Identify which cell holds the provided text, then report its [x, y] central coordinate. 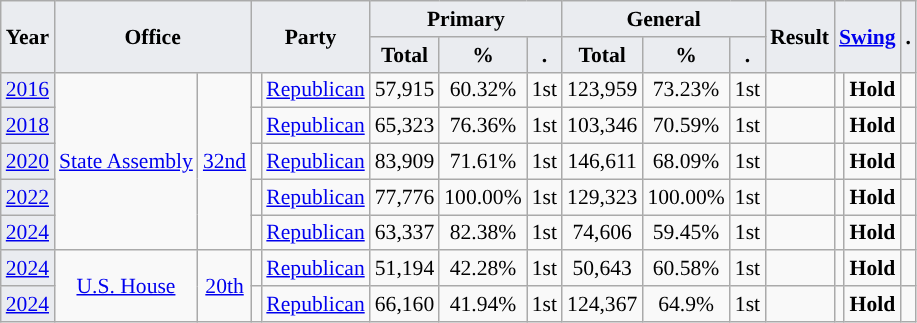
60.58% [686, 269]
50,643 [602, 269]
60.32% [482, 90]
41.94% [482, 304]
Result [800, 36]
68.09% [686, 162]
82.38% [482, 233]
Office [152, 36]
57,915 [404, 90]
146,611 [602, 162]
State Assembly [126, 161]
63,337 [404, 233]
2020 [28, 162]
129,323 [602, 197]
103,346 [602, 126]
124,367 [602, 304]
71.61% [482, 162]
74,606 [602, 233]
65,323 [404, 126]
U.S. House [126, 286]
Swing [868, 36]
70.59% [686, 126]
Primary [466, 19]
51,194 [404, 269]
2016 [28, 90]
General [664, 19]
76.36% [482, 126]
Year [28, 36]
66,160 [404, 304]
20th [224, 286]
42.28% [482, 269]
77,776 [404, 197]
2022 [28, 197]
123,959 [602, 90]
64.9% [686, 304]
83,909 [404, 162]
32nd [224, 161]
Party [310, 36]
73.23% [686, 90]
2018 [28, 126]
59.45% [686, 233]
